Identify which cell holds the provided text, then report its [x, y] central coordinate. 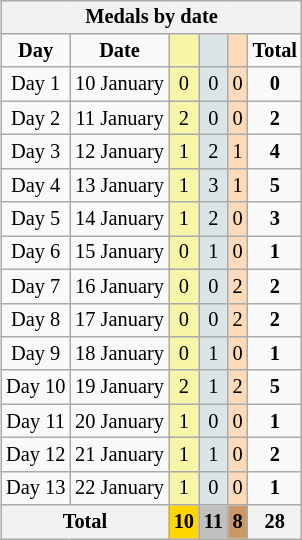
11 January [120, 118]
Day 5 [36, 219]
13 January [120, 185]
11 [214, 522]
12 January [120, 152]
21 January [120, 455]
Day 4 [36, 185]
17 January [120, 320]
Medals by date [152, 17]
4 [275, 152]
10 [184, 522]
Day 1 [36, 84]
8 [238, 522]
19 January [120, 387]
20 January [120, 421]
Day 3 [36, 152]
10 January [120, 84]
28 [275, 522]
15 January [120, 253]
Day 7 [36, 286]
16 January [120, 286]
18 January [120, 354]
Day 8 [36, 320]
Day 13 [36, 488]
Day 11 [36, 421]
Day 10 [36, 387]
Day [36, 51]
Day 2 [36, 118]
14 January [120, 219]
Day 12 [36, 455]
Day 9 [36, 354]
22 January [120, 488]
Date [120, 51]
Day 6 [36, 253]
